Scan for the cell matching the given text and deliver its (x, y) coordinate at center. 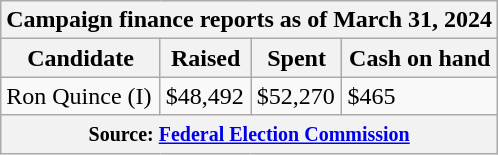
Campaign finance reports as of March 31, 2024 (250, 20)
Source: Federal Election Commission (250, 134)
Raised (206, 58)
Cash on hand (420, 58)
$465 (420, 96)
$52,270 (296, 96)
Spent (296, 58)
$48,492 (206, 96)
Candidate (81, 58)
Ron Quince (I) (81, 96)
